Search for the cell housing the specified text and yield its [X, Y] center coordinate. 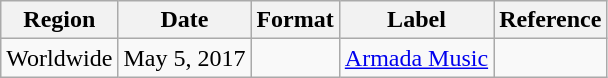
Date [184, 20]
Reference [550, 20]
Armada Music [416, 58]
May 5, 2017 [184, 58]
Worldwide [60, 58]
Region [60, 20]
Label [416, 20]
Format [295, 20]
